Provide the (X, Y) coordinate of the cell's center where the given text is located.  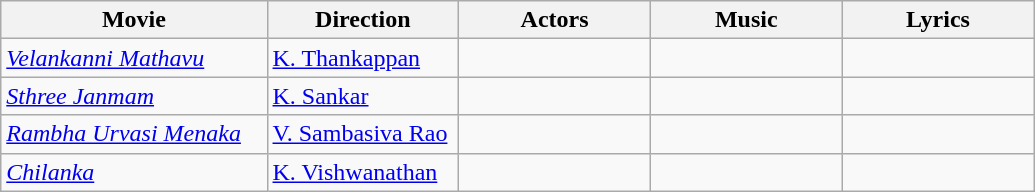
Movie (134, 20)
K. Vishwanathan (363, 172)
Music (746, 20)
Lyrics (938, 20)
Chilanka (134, 172)
Actors (555, 20)
Rambha Urvasi Menaka (134, 134)
Velankanni Mathavu (134, 58)
Direction (363, 20)
K. Sankar (363, 96)
K. Thankappan (363, 58)
Sthree Janmam (134, 96)
V. Sambasiva Rao (363, 134)
